From the cell containing the given text, extract its center point as (x, y) coordinate. 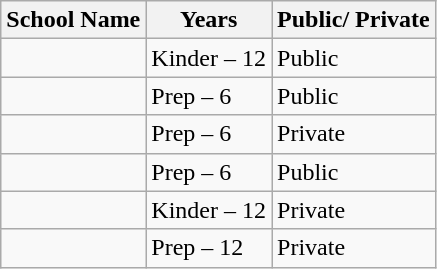
Public/ Private (354, 20)
School Name (74, 20)
Years (209, 20)
Prep – 12 (209, 248)
